From the cell containing the given text, extract its center point as (x, y) coordinate. 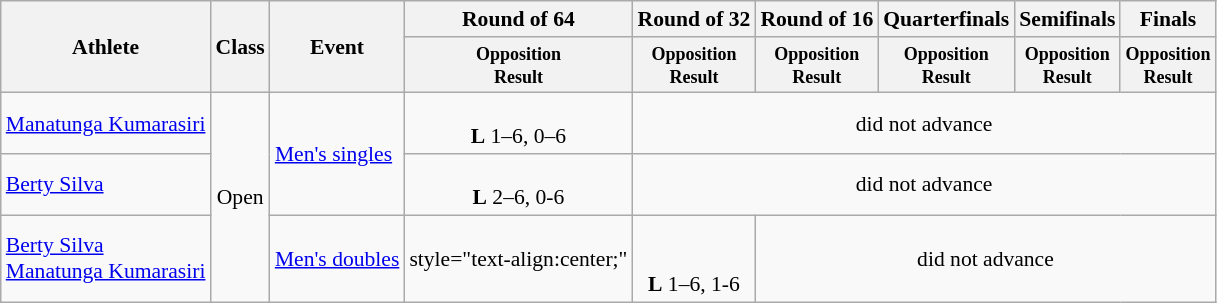
L 2–6, 0-6 (518, 184)
style="text-align:center;" (518, 258)
Berty Silva (106, 184)
Men's doubles (338, 258)
Event (338, 47)
Berty Silva Manatunga Kumarasiri (106, 258)
Athlete (106, 47)
Round of 16 (816, 19)
L 1–6, 0–6 (518, 124)
Men's singles (338, 154)
Open (240, 198)
Round of 32 (694, 19)
Round of 64 (518, 19)
Semifinals (1067, 19)
Manatunga Kumarasiri (106, 124)
Class (240, 47)
Quarterfinals (946, 19)
L 1–6, 1-6 (694, 258)
Finals (1168, 19)
